Extract the [x, y] coordinate from the center of the cell holding the provided text.  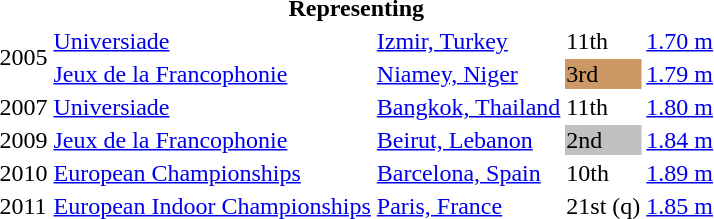
2nd [604, 140]
European Championships [212, 173]
Barcelona, Spain [468, 173]
Bangkok, Thailand [468, 107]
Beirut, Lebanon [468, 140]
3rd [604, 74]
Niamey, Niger [468, 74]
Izmir, Turkey [468, 41]
10th [604, 173]
